Find where the given text appears and provide that cell's center as [X, Y] coordinate. 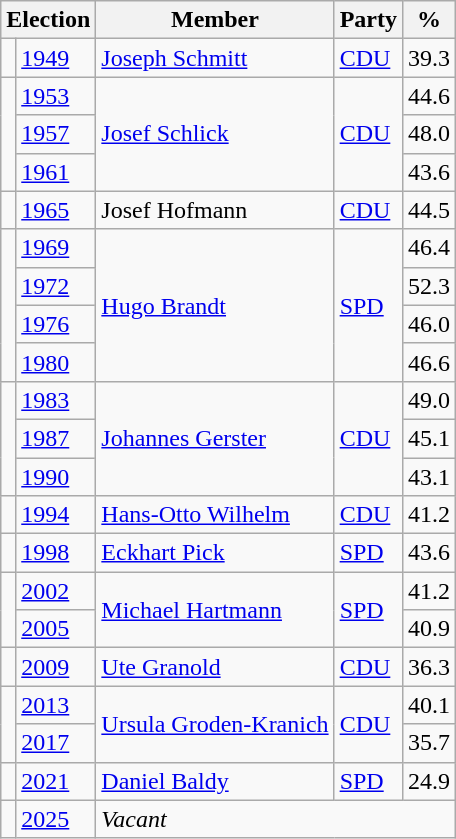
% [428, 20]
1953 [56, 96]
2021 [56, 781]
Hans-Otto Wilhelm [215, 515]
35.7 [428, 743]
Josef Schlick [215, 134]
1980 [56, 362]
Josef Hofmann [215, 210]
1998 [56, 553]
49.0 [428, 400]
Vacant [276, 819]
1976 [56, 324]
45.1 [428, 438]
Joseph Schmitt [215, 58]
Ute Granold [215, 667]
1957 [56, 134]
Johannes Gerster [215, 438]
24.9 [428, 781]
2017 [56, 743]
Election [48, 20]
2002 [56, 591]
46.0 [428, 324]
44.6 [428, 96]
40.9 [428, 629]
46.4 [428, 248]
1990 [56, 477]
46.6 [428, 362]
Party [368, 20]
40.1 [428, 705]
1961 [56, 172]
1987 [56, 438]
1994 [56, 515]
2025 [56, 819]
1949 [56, 58]
1983 [56, 400]
44.5 [428, 210]
1969 [56, 248]
52.3 [428, 286]
Hugo Brandt [215, 305]
2005 [56, 629]
39.3 [428, 58]
2013 [56, 705]
Daniel Baldy [215, 781]
36.3 [428, 667]
Michael Hartmann [215, 610]
2009 [56, 667]
43.1 [428, 477]
1965 [56, 210]
Ursula Groden-Kranich [215, 724]
48.0 [428, 134]
1972 [56, 286]
Eckhart Pick [215, 553]
Member [215, 20]
